Pinpoint the cell where the given text exists, returning its (X, Y) midpoint coordinate. 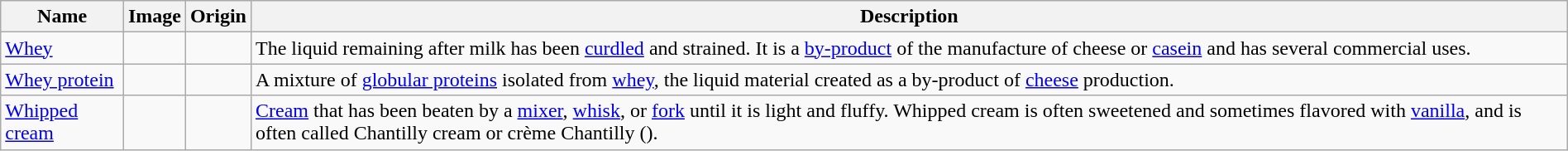
Image (154, 17)
A mixture of globular proteins isolated from whey, the liquid material created as a by-product of cheese production. (909, 80)
Origin (218, 17)
Whipped cream (63, 123)
Name (63, 17)
Description (909, 17)
Whey protein (63, 80)
Whey (63, 48)
